Return [x, y] of the center of cell containing provided text 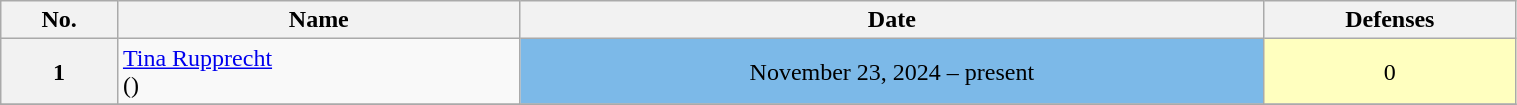
1 [60, 72]
No. [60, 20]
Defenses [1390, 20]
Name [318, 20]
Tina Rupprecht() [318, 72]
November 23, 2024 – present [892, 72]
Date [892, 20]
0 [1390, 72]
